Scan for the cell matching the given text and deliver its (X, Y) coordinate at center. 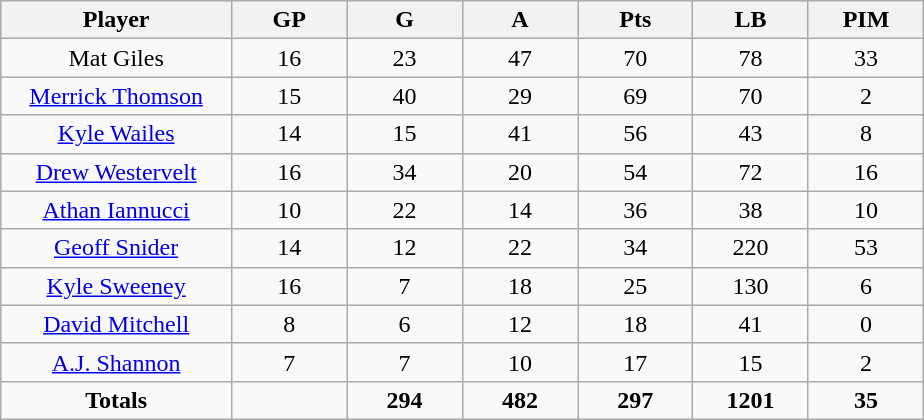
Merrick Thomson (116, 96)
482 (520, 400)
294 (404, 400)
29 (520, 96)
43 (750, 134)
130 (750, 286)
Totals (116, 400)
Drew Westervelt (116, 172)
35 (866, 400)
23 (404, 58)
Player (116, 20)
33 (866, 58)
GP (288, 20)
A.J. Shannon (116, 362)
20 (520, 172)
Kyle Wailes (116, 134)
A (520, 20)
G (404, 20)
220 (750, 248)
David Mitchell (116, 324)
17 (636, 362)
Kyle Sweeney (116, 286)
LB (750, 20)
1201 (750, 400)
PIM (866, 20)
Geoff Snider (116, 248)
54 (636, 172)
53 (866, 248)
Pts (636, 20)
297 (636, 400)
36 (636, 210)
38 (750, 210)
72 (750, 172)
69 (636, 96)
Athan Iannucci (116, 210)
47 (520, 58)
40 (404, 96)
56 (636, 134)
Mat Giles (116, 58)
0 (866, 324)
25 (636, 286)
78 (750, 58)
